Pinpoint the cell where the given text exists, returning its [X, Y] midpoint coordinate. 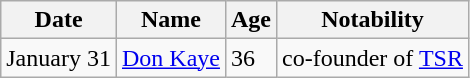
Age [250, 20]
Don Kaye [170, 58]
Name [170, 20]
January 31 [59, 58]
36 [250, 58]
Notability [373, 20]
co-founder of TSR [373, 58]
Date [59, 20]
